Pinpoint the cell where the given text exists, returning its (X, Y) midpoint coordinate. 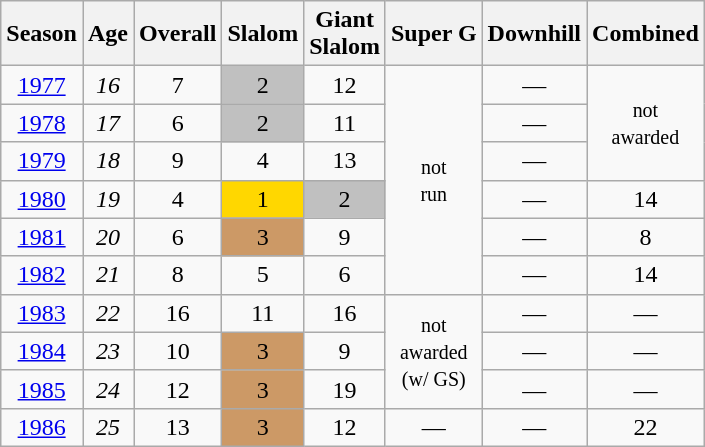
25 (108, 427)
1985 (42, 389)
1978 (42, 123)
Downhill (534, 34)
notawarded(w/ GS) (434, 351)
21 (108, 275)
notawarded (646, 123)
notrun (434, 180)
17 (108, 123)
1982 (42, 275)
10 (178, 351)
Super G (434, 34)
1980 (42, 199)
1986 (42, 427)
GiantSlalom (345, 34)
1984 (42, 351)
20 (108, 237)
Season (42, 34)
23 (108, 351)
Age (108, 34)
1 (263, 199)
5 (263, 275)
Combined (646, 34)
24 (108, 389)
1983 (42, 313)
1977 (42, 85)
1979 (42, 161)
Overall (178, 34)
Slalom (263, 34)
1981 (42, 237)
18 (108, 161)
7 (178, 85)
